Find where the given text appears and provide that cell's center as (X, Y) coordinate. 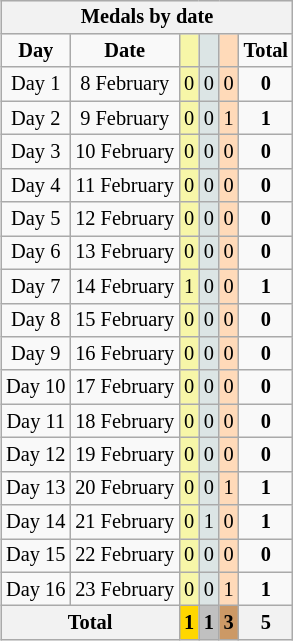
Day 6 (36, 253)
Day 10 (36, 387)
18 February (124, 421)
Day 14 (36, 522)
8 February (124, 84)
13 February (124, 253)
3 (229, 623)
22 February (124, 556)
17 February (124, 387)
5 (266, 623)
15 February (124, 320)
Day 8 (36, 320)
23 February (124, 589)
Day 9 (36, 354)
16 February (124, 354)
Day 4 (36, 185)
Day (36, 51)
Day 16 (36, 589)
12 February (124, 219)
21 February (124, 522)
20 February (124, 488)
Day 7 (36, 286)
Day 2 (36, 118)
10 February (124, 152)
Day 13 (36, 488)
Day 12 (36, 455)
Date (124, 51)
19 February (124, 455)
11 February (124, 185)
Day 3 (36, 152)
Day 11 (36, 421)
Day 15 (36, 556)
14 February (124, 286)
9 February (124, 118)
Day 1 (36, 84)
Medals by date (147, 17)
Day 5 (36, 219)
